Locate the cell with the specified text and output its [x, y] center coordinate. 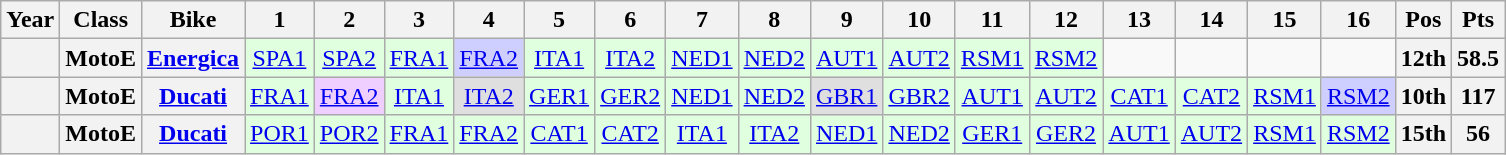
56 [1478, 134]
Pos [1423, 20]
5 [560, 20]
9 [846, 20]
6 [630, 20]
Class [101, 20]
Pts [1478, 20]
3 [419, 20]
4 [489, 20]
Energica [194, 58]
GBR2 [919, 96]
58.5 [1478, 58]
11 [992, 20]
POR1 [280, 134]
Bike [194, 20]
8 [774, 20]
12th [1423, 58]
16 [1358, 20]
POR2 [349, 134]
15th [1423, 134]
14 [1211, 20]
7 [702, 20]
GBR1 [846, 96]
117 [1478, 96]
12 [1066, 20]
10 [919, 20]
15 [1285, 20]
1 [280, 20]
13 [1139, 20]
SPA1 [280, 58]
SPA2 [349, 58]
Year [30, 20]
10th [1423, 96]
2 [349, 20]
